From the cell containing the given text, extract its center point as [X, Y] coordinate. 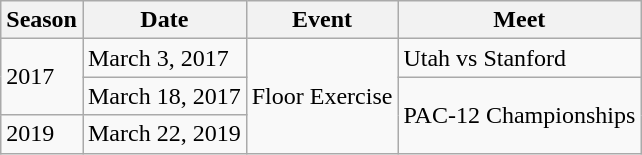
March 3, 2017 [164, 58]
March 22, 2019 [164, 134]
Utah vs Stanford [520, 58]
March 18, 2017 [164, 96]
Meet [520, 20]
PAC-12 Championships [520, 115]
2019 [42, 134]
Date [164, 20]
2017 [42, 77]
Event [322, 20]
Season [42, 20]
Floor Exercise [322, 96]
